Return the [x, y] coordinate for the center point of the cell that contains the specified text.  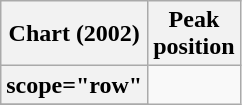
scope="row" [74, 85]
Chart (2002) [74, 34]
Peakposition [194, 34]
